Extract the [x, y] coordinate from the center of the cell holding the provided text.  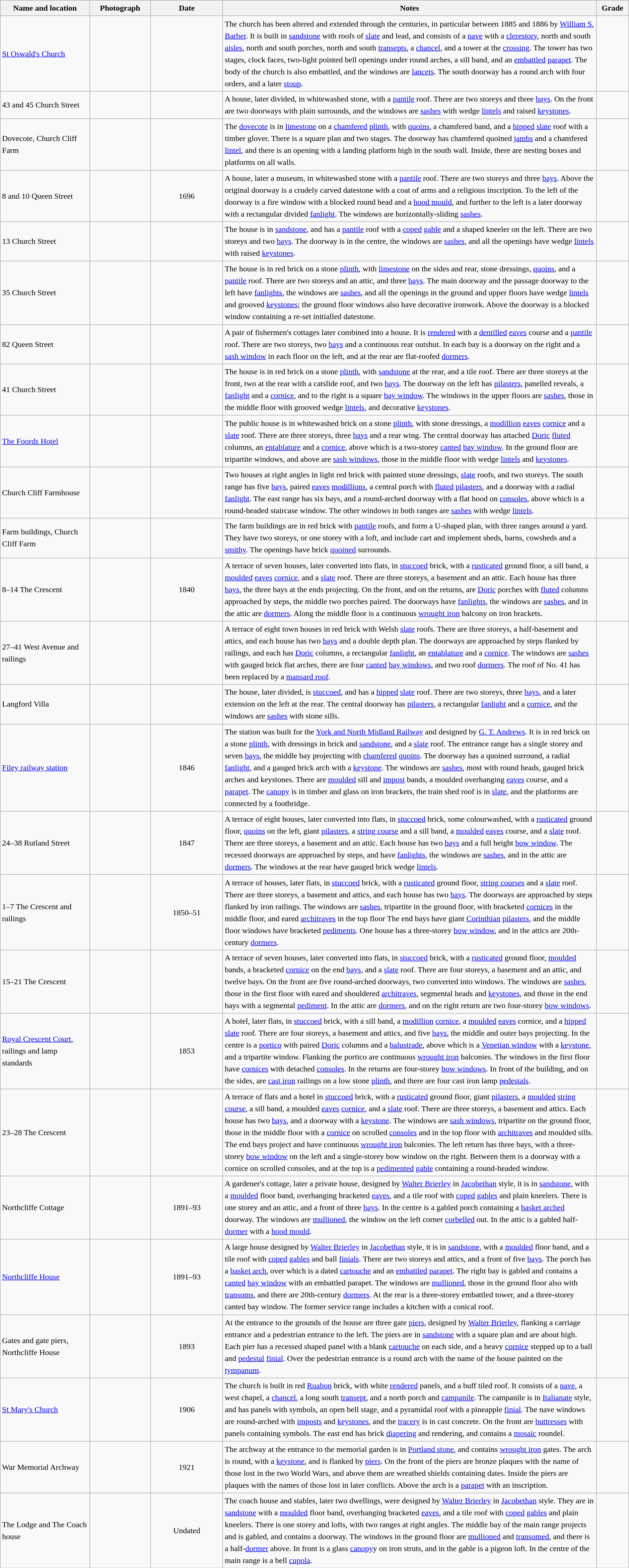
Royal Crescent Court, railings and lamp standards [45, 1051]
1850–51 [187, 912]
Northcliffe House [45, 1277]
1847 [187, 843]
Langford Villa [45, 705]
43 and 45 Church Street [45, 105]
The Lodge and The Coach house [45, 1531]
Gates and gate piers,Northcliffe House [45, 1346]
Church Cliff Farmhouse [45, 492]
82 Queen Street [45, 344]
1921 [187, 1467]
1846 [187, 768]
St Mary's Church [45, 1410]
41 Church Street [45, 389]
8–14 The Crescent [45, 590]
1840 [187, 590]
1906 [187, 1410]
27–41 West Avenue and railings [45, 653]
1–7 The Crescent and railings [45, 912]
15–21 The Crescent [45, 982]
Photograph [120, 8]
Undated [187, 1531]
War Memorial Archway [45, 1467]
1893 [187, 1346]
The Foords Hotel [45, 441]
24–38 Rutland Street [45, 843]
Name and location [45, 8]
Notes [409, 8]
Dovecote, Church Cliff Farm [45, 145]
1696 [187, 196]
Farm buildings, Church Cliff Farm [45, 538]
8 and 10 Queen Street [45, 196]
13 Church Street [45, 241]
1853 [187, 1051]
Filey railway station [45, 768]
St Oswald's Church [45, 54]
Date [187, 8]
Northcliffe Cottage [45, 1207]
Grade [612, 8]
23–28 The Crescent [45, 1132]
35 Church Street [45, 293]
